Output the [X, Y] coordinate of the center of the cell containing the given text.  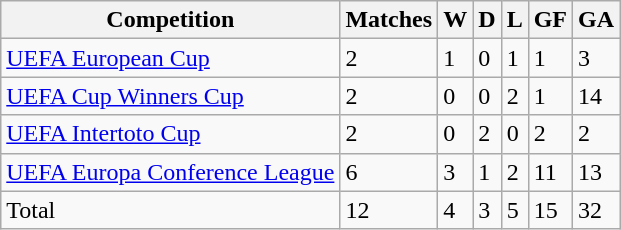
13 [596, 172]
UEFA Europa Conference League [170, 172]
UEFA Cup Winners Cup [170, 96]
15 [550, 210]
Matches [389, 20]
5 [514, 210]
4 [456, 210]
GA [596, 20]
UEFA European Cup [170, 58]
Competition [170, 20]
14 [596, 96]
UEFA Intertoto Cup [170, 134]
D [487, 20]
L [514, 20]
6 [389, 172]
W [456, 20]
12 [389, 210]
GF [550, 20]
11 [550, 172]
Total [170, 210]
32 [596, 210]
